Pinpoint the cell where the given text exists, returning its [X, Y] midpoint coordinate. 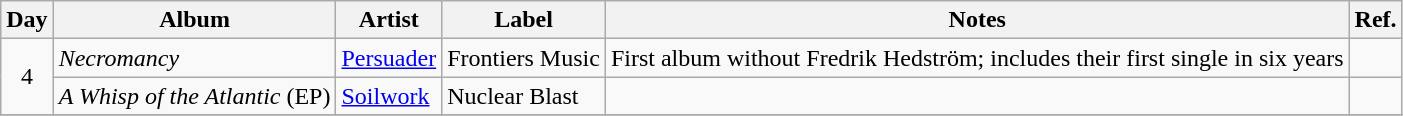
First album without Fredrik Hedström; includes their first single in six years [977, 58]
A Whisp of the Atlantic (EP) [194, 96]
Label [524, 20]
Artist [389, 20]
Notes [977, 20]
Day [27, 20]
Nuclear Blast [524, 96]
Frontiers Music [524, 58]
Album [194, 20]
4 [27, 77]
Ref. [1376, 20]
Necromancy [194, 58]
Soilwork [389, 96]
Persuader [389, 58]
